Determine the (X, Y) coordinate at the center of the cell enclosing the given text.  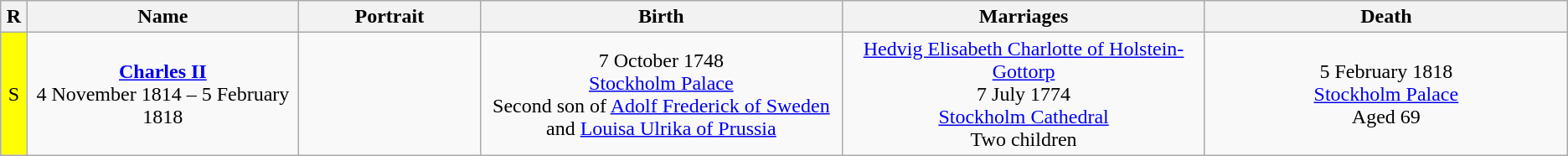
5 February 1818Stockholm PalaceAged 69 (1385, 94)
Birth (662, 17)
Name (162, 17)
Marriages (1024, 17)
R (13, 17)
Portrait (389, 17)
7 October 1748Stockholm PalaceSecond son of Adolf Frederick of Sweden and Louisa Ulrika of Prussia (662, 94)
Charles II4 November 1814 – 5 February 1818 (162, 94)
S (13, 94)
Hedvig Elisabeth Charlotte of Holstein-Gottorp7 July 1774Stockholm CathedralTwo children (1024, 94)
Death (1385, 17)
